Capture the cell that displays the provided text and extract its (X, Y) central coordinate. 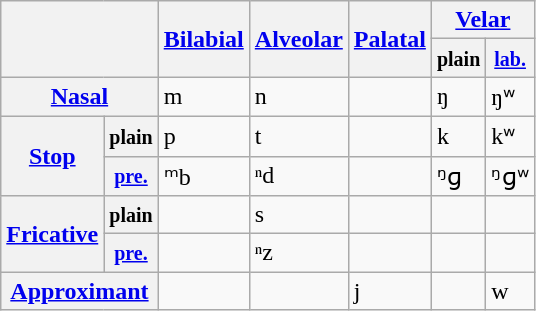
kʷ (510, 136)
Alveolar (298, 39)
ŋʷ (510, 97)
k (458, 136)
Stop (52, 156)
s (298, 215)
lab. (510, 58)
Nasal (80, 97)
Bilabial (204, 39)
Approximant (80, 291)
Palatal (390, 39)
w (510, 291)
ᵑɡ (458, 176)
ᵐb (204, 176)
Velar (482, 20)
Fricative (52, 234)
j (390, 291)
ŋ (458, 97)
t (298, 136)
ⁿd (298, 176)
ᵑɡʷ (510, 176)
m (204, 97)
n (298, 97)
ⁿz (298, 253)
p (204, 136)
